Determine the (X, Y) coordinate at the center of the cell enclosing the given text.  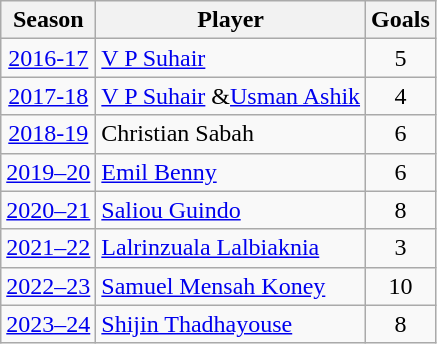
2023–24 (48, 324)
2020–21 (48, 210)
Season (48, 20)
4 (401, 96)
3 (401, 248)
5 (401, 58)
2021–22 (48, 248)
V P Suhair (231, 58)
Emil Benny (231, 172)
2019–20 (48, 172)
V P Suhair &Usman Ashik (231, 96)
2022–23 (48, 286)
2016-17 (48, 58)
Player (231, 20)
10 (401, 286)
2017-18 (48, 96)
Goals (401, 20)
Saliou Guindo (231, 210)
Shijin Thadhayouse (231, 324)
Christian Sabah (231, 134)
2018-19 (48, 134)
Lalrinzuala Lalbiaknia (231, 248)
Samuel Mensah Koney (231, 286)
